From the cell containing the given text, extract its center point as (X, Y) coordinate. 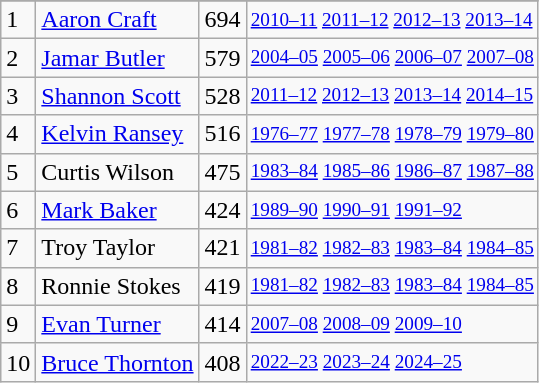
Bruce Thornton (118, 362)
579 (222, 58)
1 (18, 20)
9 (18, 324)
408 (222, 362)
2 (18, 58)
528 (222, 96)
1989–90 1990–91 1991–92 (392, 210)
475 (222, 172)
Curtis Wilson (118, 172)
Troy Taylor (118, 248)
414 (222, 324)
Evan Turner (118, 324)
2007–08 2008–09 2009–10 (392, 324)
5 (18, 172)
421 (222, 248)
2004–05 2005–06 2006–07 2007–08 (392, 58)
1983–84 1985–86 1986–87 1987–88 (392, 172)
Shannon Scott (118, 96)
8 (18, 286)
Aaron Craft (118, 20)
7 (18, 248)
694 (222, 20)
2010–11 2011–12 2012–13 2013–14 (392, 20)
419 (222, 286)
10 (18, 362)
Ronnie Stokes (118, 286)
3 (18, 96)
Kelvin Ransey (118, 134)
2022–23 2023–24 2024–25 (392, 362)
424 (222, 210)
6 (18, 210)
516 (222, 134)
Jamar Butler (118, 58)
4 (18, 134)
Mark Baker (118, 210)
1976–77 1977–78 1978–79 1979–80 (392, 134)
2011–12 2012–13 2013–14 2014–15 (392, 96)
